Search for the cell housing the specified text and yield its (x, y) center coordinate. 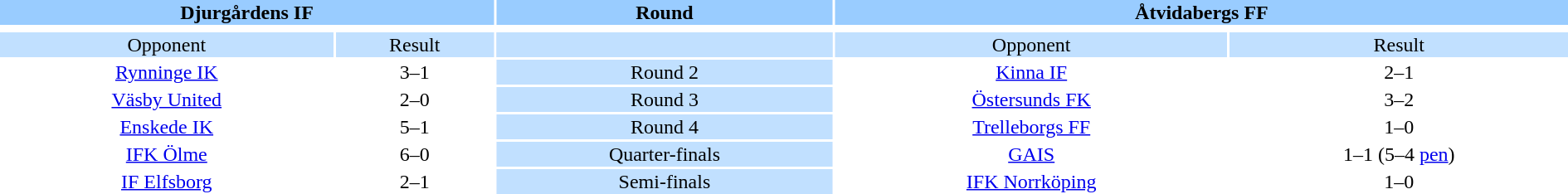
Rynninge IK (167, 72)
2–0 (415, 99)
Åtvidabergs FF (1201, 12)
Semi-finals (665, 182)
GAIS (1032, 154)
IFK Ölme (167, 154)
IFK Norrköping (1032, 182)
Väsby United (167, 99)
Djurgårdens IF (247, 12)
3–2 (1399, 99)
5–1 (415, 127)
Round (665, 12)
Trelleborgs FF (1032, 127)
IF Elfsborg (167, 182)
Kinna IF (1032, 72)
Round 4 (665, 127)
1–1 (5–4 pen) (1399, 154)
Östersunds FK (1032, 99)
6–0 (415, 154)
Quarter-finals (665, 154)
3–1 (415, 72)
Round 3 (665, 99)
Round 2 (665, 72)
Enskede IK (167, 127)
